Output the [x, y] coordinate of the center of the cell containing the given text.  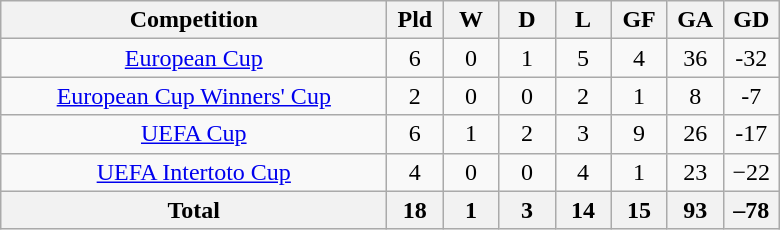
–78 [751, 210]
European Cup Winners' Cup [194, 96]
Competition [194, 20]
GF [639, 20]
GA [695, 20]
-7 [751, 96]
W [471, 20]
15 [639, 210]
GD [751, 20]
23 [695, 172]
14 [583, 210]
−22 [751, 172]
European Cup [194, 58]
UEFA Intertoto Cup [194, 172]
26 [695, 134]
UEFA Cup [194, 134]
-17 [751, 134]
D [527, 20]
8 [695, 96]
9 [639, 134]
Total [194, 210]
5 [583, 58]
-32 [751, 58]
36 [695, 58]
Pld [415, 20]
93 [695, 210]
L [583, 20]
18 [415, 210]
